Output the (x, y) coordinate of the center of the cell containing the given text.  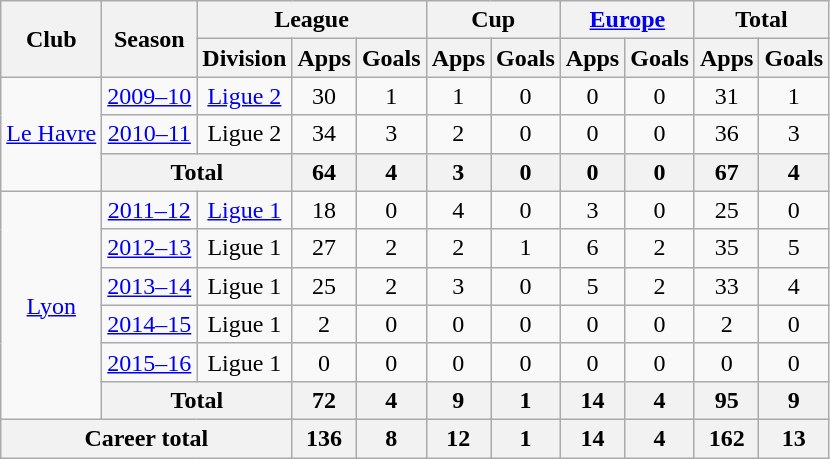
2015–16 (150, 362)
2012–13 (150, 248)
31 (726, 96)
2009–10 (150, 96)
Division (244, 58)
8 (391, 438)
League (312, 20)
30 (324, 96)
Career total (146, 438)
2014–15 (150, 324)
67 (726, 172)
72 (324, 400)
36 (726, 134)
27 (324, 248)
13 (794, 438)
64 (324, 172)
18 (324, 210)
33 (726, 286)
Lyon (52, 305)
2010–11 (150, 134)
Cup (493, 20)
2011–12 (150, 210)
Europe (627, 20)
136 (324, 438)
6 (592, 248)
12 (458, 438)
162 (726, 438)
Club (52, 39)
95 (726, 400)
Le Havre (52, 134)
35 (726, 248)
Season (150, 39)
34 (324, 134)
2013–14 (150, 286)
